Return the [x, y] coordinate for the center point of the cell that contains the specified text.  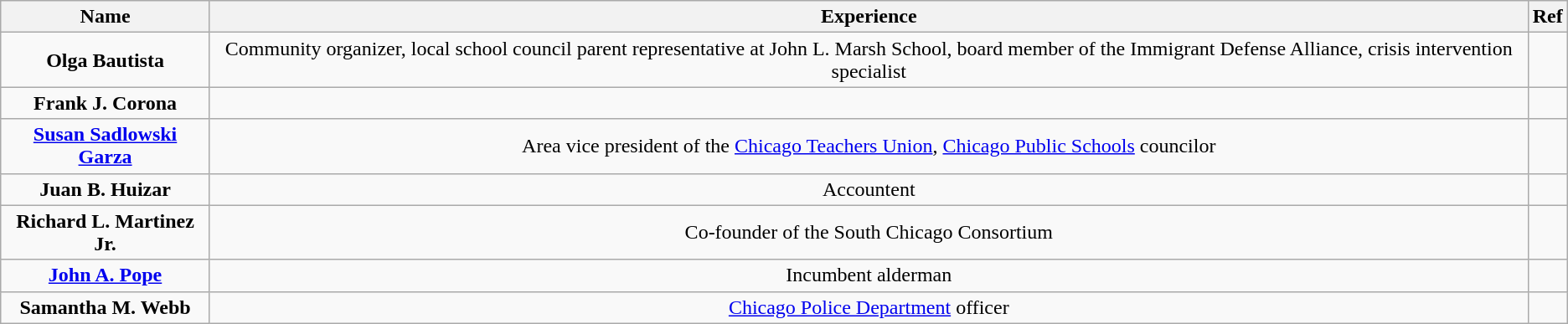
Co-founder of the South Chicago Consortium [869, 233]
Chicago Police Department officer [869, 307]
Samantha M. Webb [106, 307]
John A. Pope [106, 275]
Incumbent alderman [869, 275]
Experience [869, 17]
Accountent [869, 189]
Susan Sadlowski Garza [106, 146]
Name [106, 17]
Ref [1548, 17]
Juan B. Huizar [106, 189]
Richard L. Martinez Jr. [106, 233]
Area vice president of the Chicago Teachers Union, Chicago Public Schools councilor [869, 146]
Frank J. Corona [106, 103]
Olga Bautista [106, 60]
